Pinpoint the cell where the given text exists, returning its [x, y] midpoint coordinate. 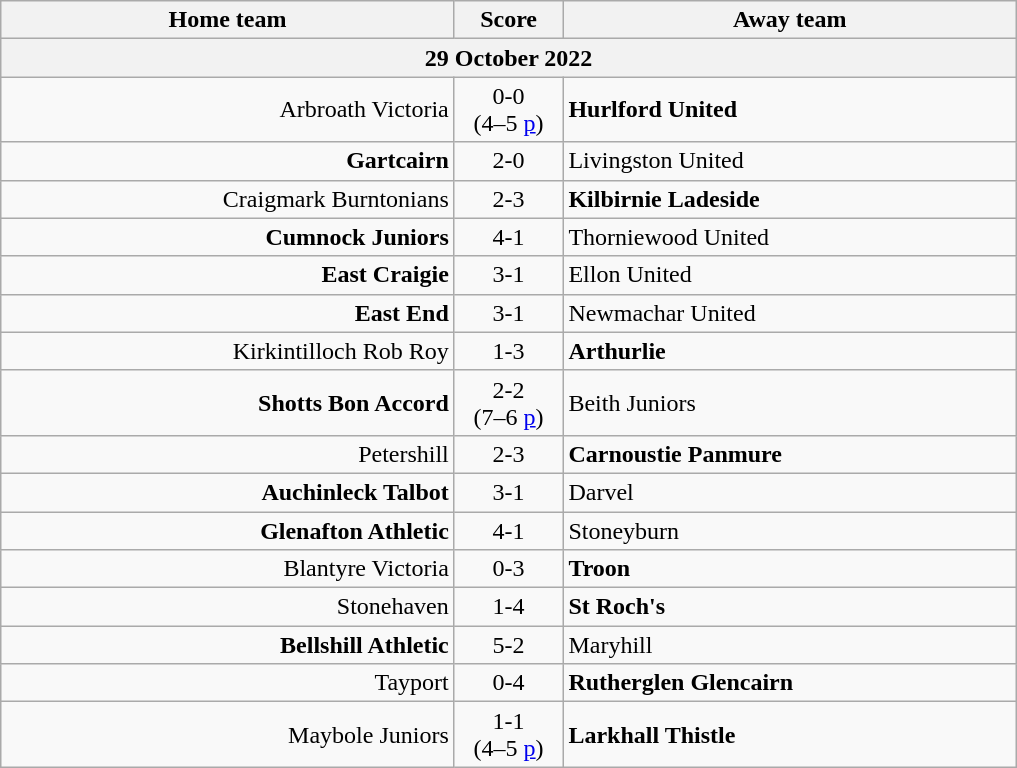
Craigmark Burntonians [228, 199]
Stonehaven [228, 607]
Auchinleck Talbot [228, 492]
St Roch's [790, 607]
Rutherglen Glencairn [790, 683]
Larkhall Thistle [790, 734]
5-2 [508, 645]
Blantyre Victoria [228, 569]
2-2(7–6 p) [508, 402]
0-0(4–5 p) [508, 110]
Carnoustie Panmure [790, 454]
Away team [790, 20]
Darvel [790, 492]
Arthurlie [790, 351]
0-3 [508, 569]
Livingston United [790, 161]
East End [228, 313]
Tayport [228, 683]
1-3 [508, 351]
0-4 [508, 683]
Kirkintilloch Rob Roy [228, 351]
Cumnock Juniors [228, 237]
Gartcairn [228, 161]
Troon [790, 569]
Hurlford United [790, 110]
Bellshill Athletic [228, 645]
Score [508, 20]
Arbroath Victoria [228, 110]
Ellon United [790, 275]
Petershill [228, 454]
29 October 2022 [509, 58]
Thorniewood United [790, 237]
Glenafton Athletic [228, 531]
Stoneyburn [790, 531]
1-4 [508, 607]
Maryhill [790, 645]
Home team [228, 20]
2-0 [508, 161]
1-1(4–5 p) [508, 734]
Beith Juniors [790, 402]
Newmachar United [790, 313]
Shotts Bon Accord [228, 402]
East Craigie [228, 275]
Maybole Juniors [228, 734]
Kilbirnie Ladeside [790, 199]
